Scan for the cell matching the given text and deliver its [X, Y] coordinate at center. 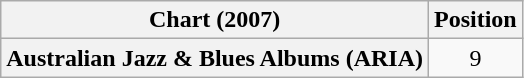
9 [476, 58]
Position [476, 20]
Chart (2007) [215, 20]
Australian Jazz & Blues Albums (ARIA) [215, 58]
